Capture the cell that displays the provided text and extract its (X, Y) central coordinate. 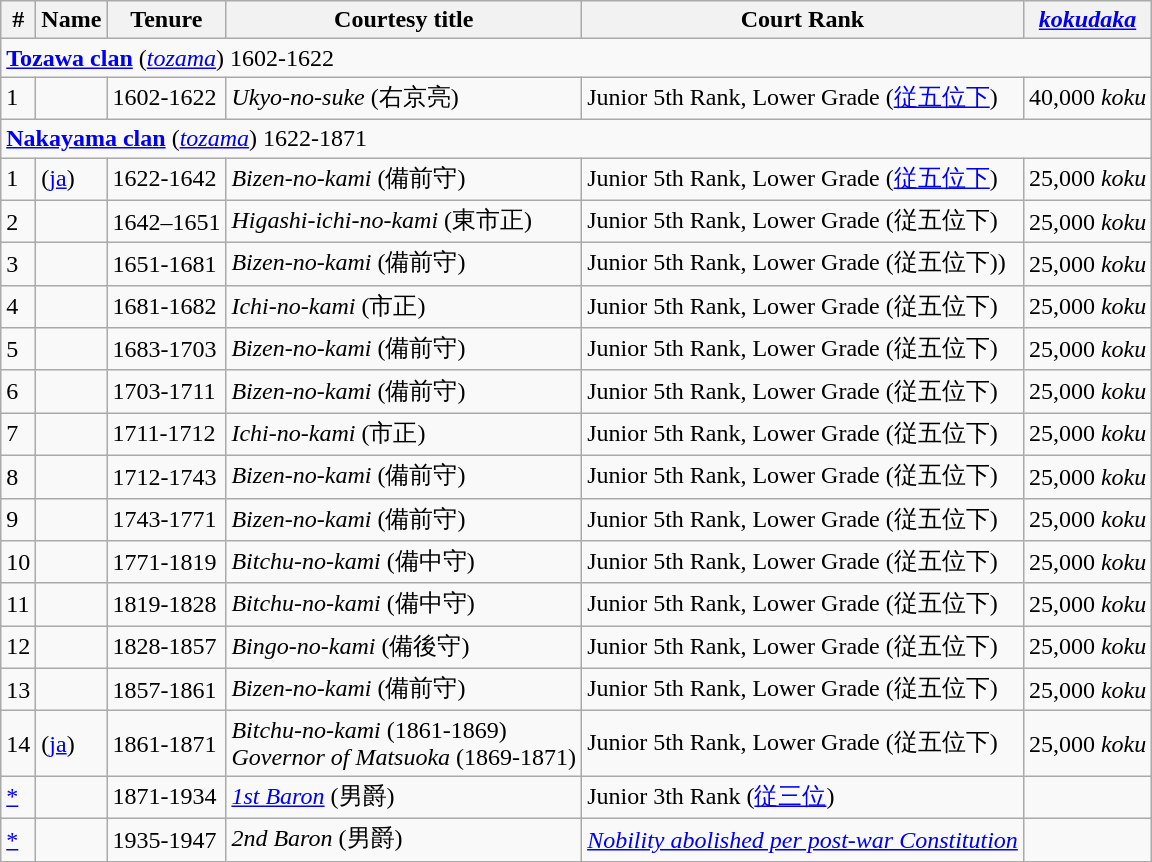
1642–1651 (166, 222)
1935-1947 (166, 840)
13 (18, 690)
Nakayama clan (tozama) 1622-1871 (576, 138)
1861-1871 (166, 744)
Bingo-no-kami (備後守) (404, 648)
1st Baron (男爵) (404, 798)
12 (18, 648)
kokudaka (1087, 20)
6 (18, 392)
Higashi-ichi-no-kami (東市正) (404, 222)
Junior 3th Rank (従三位) (803, 798)
1711-1712 (166, 434)
1712-1743 (166, 476)
Court Rank (803, 20)
Ukyo-no-suke (右京亮) (404, 98)
1703-1711 (166, 392)
11 (18, 604)
9 (18, 520)
1828-1857 (166, 648)
1651-1681 (166, 264)
7 (18, 434)
14 (18, 744)
8 (18, 476)
1871-1934 (166, 798)
1681-1682 (166, 306)
1771-1819 (166, 562)
10 (18, 562)
5 (18, 350)
1622-1642 (166, 180)
# (18, 20)
Junior 5th Rank, Lower Grade (従五位下)) (803, 264)
Name (72, 20)
1683-1703 (166, 350)
Courtesy title (404, 20)
4 (18, 306)
Nobility abolished per post-war Constitution (803, 840)
40,000 koku (1087, 98)
1819-1828 (166, 604)
2 (18, 222)
1743-1771 (166, 520)
1602-1622 (166, 98)
Bitchu-no-kami (1861-1869)Governor of Matsuoka (1869-1871) (404, 744)
1857-1861 (166, 690)
3 (18, 264)
2nd Baron (男爵) (404, 840)
Tozawa clan (tozama) 1602-1622 (576, 58)
Tenure (166, 20)
